Provide the [x, y] coordinate of the cell's center where the given text is located.  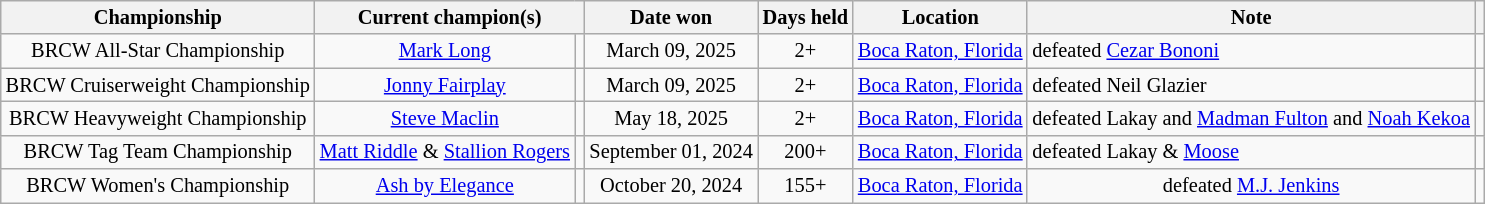
BRCW All-Star Championship [158, 51]
Note [1250, 17]
Current champion(s) [450, 17]
defeated Lakay & Moose [1250, 152]
Matt Riddle & Stallion Rogers [445, 152]
Ash by Elegance [445, 186]
BRCW Heavyweight Championship [158, 118]
155+ [806, 186]
Steve Maclin [445, 118]
200+ [806, 152]
Days held [806, 17]
Date won [670, 17]
September 01, 2024 [670, 152]
Championship [158, 17]
October 20, 2024 [670, 186]
BRCW Tag Team Championship [158, 152]
Location [940, 17]
defeated M.J. Jenkins [1250, 186]
Mark Long [445, 51]
defeated Neil Glazier [1250, 85]
BRCW Women's Championship [158, 186]
BRCW Cruiserweight Championship [158, 85]
Jonny Fairplay [445, 85]
defeated Cezar Bononi [1250, 51]
May 18, 2025 [670, 118]
defeated Lakay and Madman Fulton and Noah Kekoa [1250, 118]
